Scan for the cell matching the given text and deliver its (X, Y) coordinate at center. 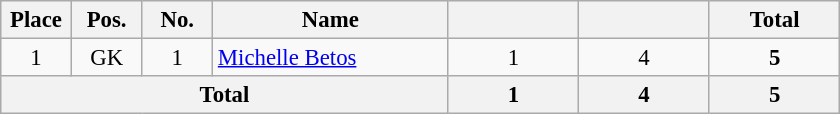
Name (331, 20)
GK (106, 58)
Pos. (106, 20)
Place (36, 20)
Michelle Betos (331, 58)
No. (178, 20)
